For the text-containing cell, return its midpoint in [x, y] coordinate format. 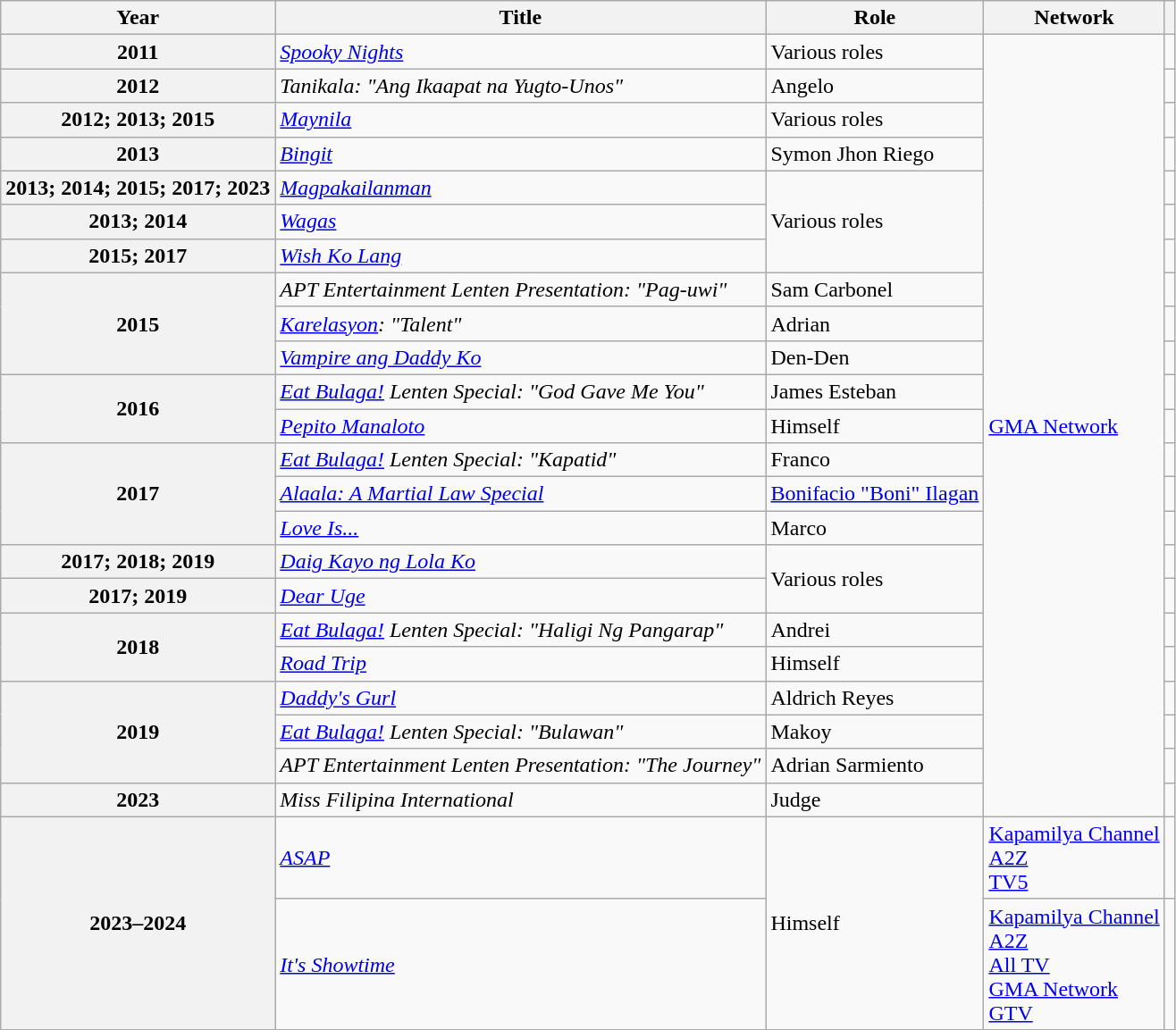
Marco [875, 528]
ASAP [520, 858]
Andrei [875, 630]
2012; 2013; 2015 [138, 120]
Spooky Nights [520, 52]
Magpakailanman [520, 188]
Pepito Manaloto [520, 426]
2013 [138, 154]
Karelasyon: "Talent" [520, 323]
Miss Filipina International [520, 800]
GMA Network [1074, 425]
APT Entertainment Lenten Presentation: "The Journey" [520, 766]
Kapamilya Channel A2Z TV5 [1074, 858]
2017; 2019 [138, 596]
Network [1074, 18]
Wish Ko Lang [520, 255]
Symon Jhon Riego [875, 154]
It's Showtime [520, 964]
Love Is... [520, 528]
Makoy [875, 732]
2017 [138, 494]
2013; 2014; 2015; 2017; 2023 [138, 188]
Road Trip [520, 664]
Eat Bulaga! Lenten Special: "Bulawan" [520, 732]
2015; 2017 [138, 255]
Vampire ang Daddy Ko [520, 357]
Angelo [875, 86]
Dear Uge [520, 596]
Eat Bulaga! Lenten Special: "Kapatid" [520, 460]
2011 [138, 52]
Adrian Sarmiento [875, 766]
Alaala: A Martial Law Special [520, 494]
2015 [138, 323]
2016 [138, 408]
Eat Bulaga! Lenten Special: "God Gave Me You" [520, 391]
2023–2024 [138, 923]
Year [138, 18]
APT Entertainment Lenten Presentation: "Pag-uwi" [520, 289]
Sam Carbonel [875, 289]
2013; 2014 [138, 222]
Maynila [520, 120]
2018 [138, 647]
Franco [875, 460]
Eat Bulaga! Lenten Special: "Haligi Ng Pangarap" [520, 630]
Tanikala: "Ang Ikaapat na Yugto-Unos" [520, 86]
Adrian [875, 323]
Kapamilya Channel A2Z All TV GMA Network GTV [1074, 964]
2023 [138, 800]
Judge [875, 800]
Role [875, 18]
Bingit [520, 154]
Den-Den [875, 357]
2019 [138, 732]
Aldrich Reyes [875, 698]
2012 [138, 86]
James Esteban [875, 391]
Wagas [520, 222]
2017; 2018; 2019 [138, 562]
Bonifacio "Boni" Ilagan [875, 494]
Daddy's Gurl [520, 698]
Title [520, 18]
Daig Kayo ng Lola Ko [520, 562]
